Capture the cell that displays the provided text and extract its [X, Y] central coordinate. 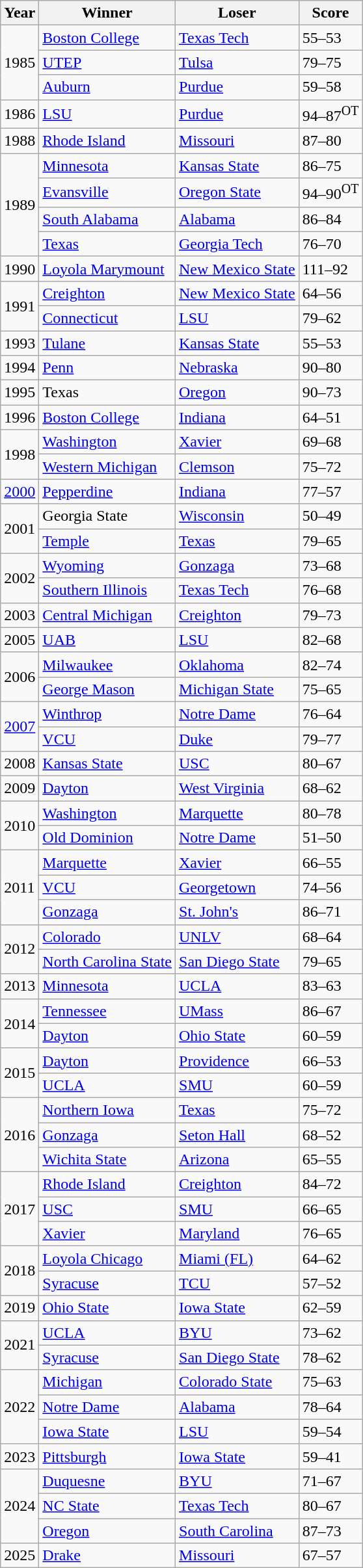
Tulsa [237, 62]
2005 [20, 640]
76–64 [330, 714]
2012 [20, 949]
1988 [20, 141]
Evansville [107, 192]
Maryland [237, 1234]
71–67 [330, 1481]
62–59 [330, 1308]
Auburn [107, 87]
65–55 [330, 1160]
Tennessee [107, 1011]
75–65 [330, 689]
1986 [20, 114]
Score [330, 13]
1990 [20, 268]
Duquesne [107, 1481]
2024 [20, 1506]
1995 [20, 393]
Duke [237, 739]
77–57 [330, 491]
111–92 [330, 268]
66–53 [330, 1060]
68–64 [330, 937]
76–70 [330, 244]
West Virginia [237, 789]
83–63 [330, 986]
2001 [20, 529]
82–74 [330, 664]
79–73 [330, 615]
59–54 [330, 1431]
Milwaukee [107, 664]
Southern Illinois [107, 590]
86–67 [330, 1011]
Loyola Chicago [107, 1259]
Wichita State [107, 1160]
87–73 [330, 1531]
78–62 [330, 1357]
Central Michigan [107, 615]
2006 [20, 677]
Georgia Tech [237, 244]
Loyola Marymount [107, 268]
Georgia State [107, 516]
UNLV [237, 937]
80–78 [330, 813]
1994 [20, 368]
73–62 [330, 1333]
2025 [20, 1556]
73–68 [330, 566]
2003 [20, 615]
Temple [107, 541]
Providence [237, 1060]
Wyoming [107, 566]
94–87OT [330, 114]
1991 [20, 306]
90–80 [330, 368]
78–64 [330, 1407]
Loser [237, 13]
Oklahoma [237, 664]
1989 [20, 205]
68–62 [330, 789]
Pittsburgh [107, 1456]
59–41 [330, 1456]
76–68 [330, 590]
2008 [20, 764]
2014 [20, 1023]
74–56 [330, 887]
Michigan State [237, 689]
2023 [20, 1456]
90–73 [330, 393]
Miami (FL) [237, 1259]
Colorado State [237, 1382]
2011 [20, 887]
George Mason [107, 689]
UTEP [107, 62]
TCU [237, 1283]
79–77 [330, 739]
82–68 [330, 640]
79–62 [330, 318]
2009 [20, 789]
1993 [20, 343]
UAB [107, 640]
2002 [20, 578]
Winner [107, 13]
64–56 [330, 293]
2017 [20, 1209]
66–55 [330, 863]
1998 [20, 454]
2021 [20, 1345]
Oregon State [237, 192]
86–84 [330, 219]
68–52 [330, 1135]
St. John's [237, 912]
84–72 [330, 1184]
69–68 [330, 442]
2013 [20, 986]
1996 [20, 417]
1985 [20, 62]
Drake [107, 1556]
2016 [20, 1134]
Colorado [107, 937]
2018 [20, 1271]
Winthrop [107, 714]
2019 [20, 1308]
Tulane [107, 343]
66–65 [330, 1209]
64–51 [330, 417]
57–52 [330, 1283]
South Carolina [237, 1531]
Connecticut [107, 318]
86–71 [330, 912]
Penn [107, 368]
Arizona [237, 1160]
Old Dominion [107, 838]
2000 [20, 491]
2007 [20, 726]
Northern Iowa [107, 1110]
Nebraska [237, 368]
Wisconsin [237, 516]
64–62 [330, 1259]
59–58 [330, 87]
Western Michigan [107, 467]
UMass [237, 1011]
Seton Hall [237, 1135]
50–49 [330, 516]
87–80 [330, 141]
94–90OT [330, 192]
86–75 [330, 166]
Michigan [107, 1382]
South Alabama [107, 219]
2022 [20, 1407]
Pepperdine [107, 491]
67–57 [330, 1556]
Georgetown [237, 887]
79–75 [330, 62]
2010 [20, 826]
2015 [20, 1073]
Clemson [237, 467]
76–65 [330, 1234]
75–63 [330, 1382]
North Carolina State [107, 961]
Year [20, 13]
51–50 [330, 838]
NC State [107, 1506]
